Extract the (X, Y) coordinate from the center of the cell holding the provided text.  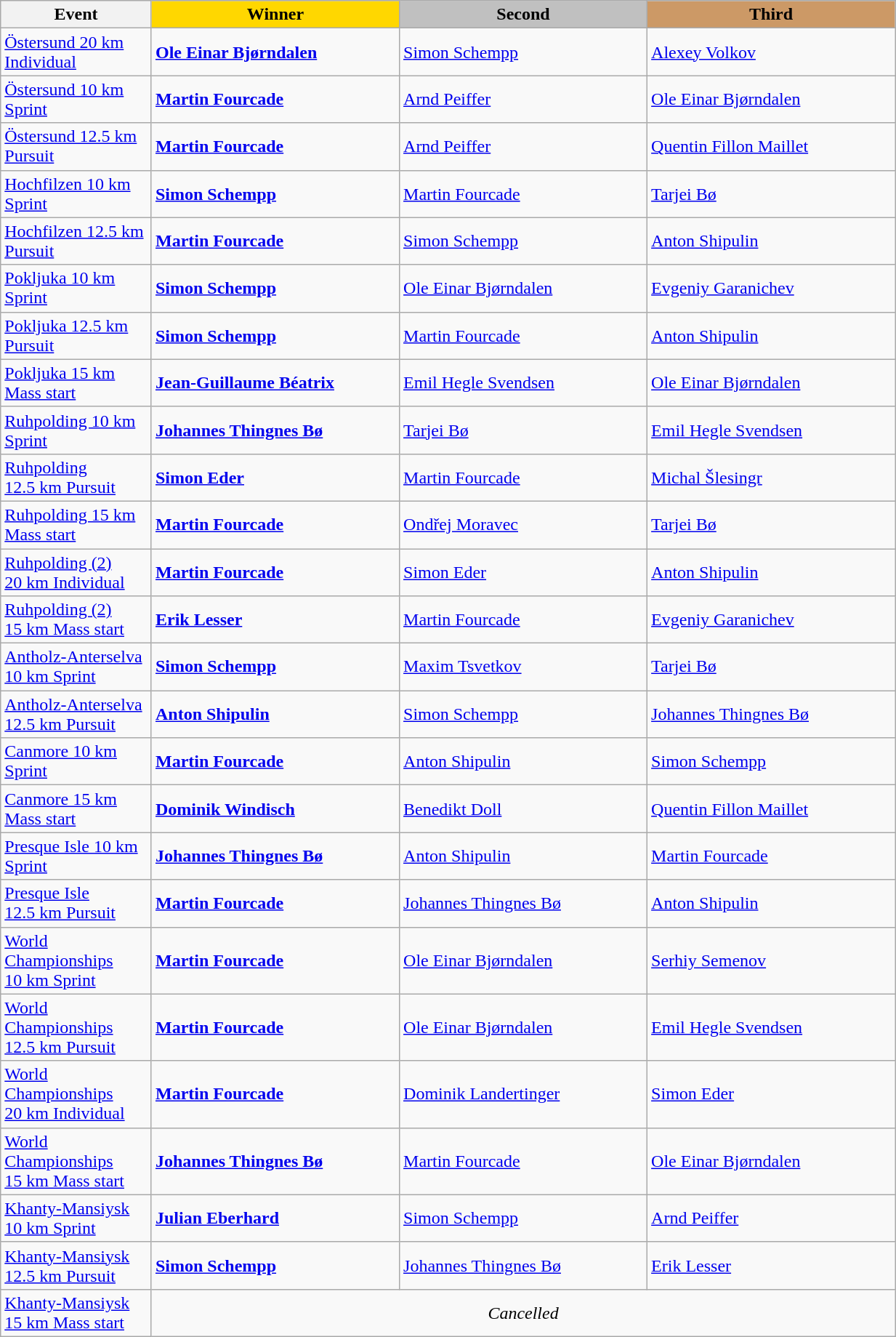
Antholz-Anterselva 12.5 km Pursuit (76, 714)
Östersund 12.5 km Pursuit (76, 147)
Ondřej Moravec (523, 525)
Canmore 10 km Sprint (76, 762)
Julian Eberhard (275, 1218)
Alexey Volkov (772, 52)
Pokljuka 12.5 km Pursuit (76, 336)
Jean-Guillaume Béatrix (275, 382)
Benedikt Doll (523, 808)
Cancelled (523, 1313)
Antholz-Anterselva 10 km Sprint (76, 667)
Maxim Tsvetkov (523, 667)
Khanty-Mansiysk 10 km Sprint (76, 1218)
Presque Isle 10 km Sprint (76, 856)
Pokljuka 15 km Mass start (76, 382)
Östersund 20 km Individual (76, 52)
Hochfilzen 10 km Sprint (76, 193)
Dominik Windisch (275, 808)
Second (523, 15)
Presque Isle 12.5 km Pursuit (76, 903)
Winner (275, 15)
Ruhpolding 12.5 km Pursuit (76, 477)
Östersund 10 km Sprint (76, 99)
Khanty-Mansiysk 15 km Mass start (76, 1313)
World Championships 12.5 km Pursuit (76, 1027)
Ruhpolding (2) 15 km Mass start (76, 619)
Ruhpolding (2) 20 km Individual (76, 571)
World Championships 20 km Individual (76, 1094)
Serhiy Semenov (772, 960)
World Championships 15 km Mass start (76, 1161)
World Championships 10 km Sprint (76, 960)
Khanty-Mansiysk 12.5 km Pursuit (76, 1265)
Ruhpolding 10 km Sprint (76, 430)
Event (76, 15)
Michal Šlesingr (772, 477)
Third (772, 15)
Hochfilzen 12.5 km Pursuit (76, 241)
Canmore 15 km Mass start (76, 808)
Ruhpolding 15 km Mass start (76, 525)
Pokljuka 10 km Sprint (76, 288)
Dominik Landertinger (523, 1094)
